Determine the [X, Y] coordinate at the center of the cell enclosing the given text.  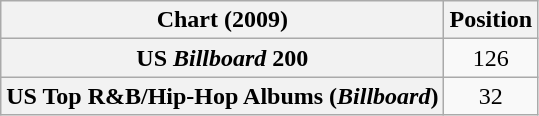
US Top R&B/Hip-Hop Albums (Billboard) [222, 96]
32 [491, 96]
US Billboard 200 [222, 58]
Chart (2009) [222, 20]
126 [491, 58]
Position [491, 20]
